Detect which cell encompasses the target text, then output its (x, y) center coordinate. 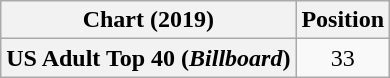
US Adult Top 40 (Billboard) (148, 58)
Position (343, 20)
Chart (2019) (148, 20)
33 (343, 58)
